Find where the given text appears and provide that cell's center as (X, Y) coordinate. 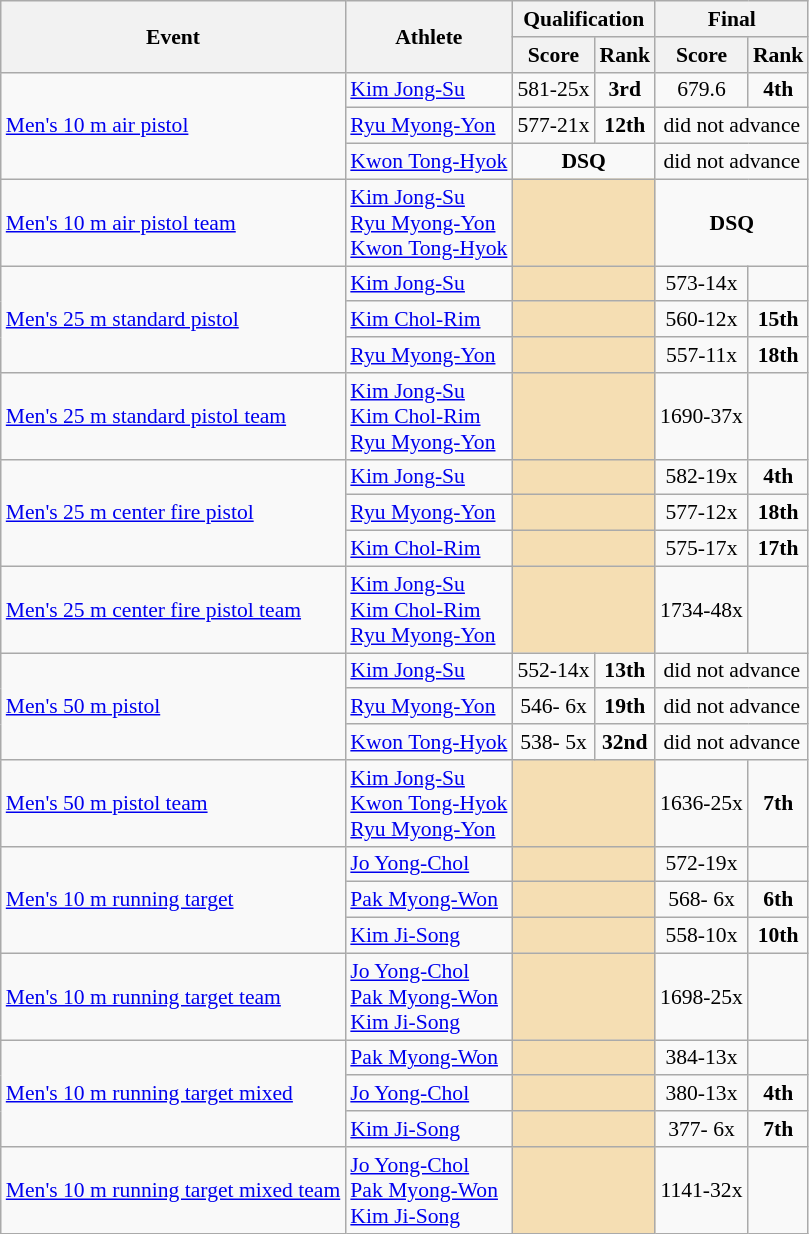
Kim Jong-SuRyu Myong-YonKwon Tong-Hyok (428, 222)
Men's 25 m standard pistol team (174, 416)
10th (778, 936)
Men's 25 m center fire pistol (174, 512)
1698-25x (702, 996)
575-17x (702, 549)
Men's 25 m center fire pistol team (174, 610)
Men's 10 m running target (174, 900)
560-12x (702, 320)
552-14x (553, 671)
Kim Jong-SuKwon Tong-HyokRyu Myong-Yon (428, 804)
19th (624, 707)
17th (778, 549)
6th (778, 900)
558-10x (702, 936)
Athlete (428, 36)
Men's 10 m running target mixed team (174, 1190)
1636-25x (702, 804)
568- 6x (702, 900)
Men's 50 m pistol (174, 706)
Final (732, 19)
377- 6x (702, 1129)
Men's 10 m air pistol (174, 126)
679.6 (702, 90)
1734-48x (702, 610)
538- 5x (553, 742)
Men's 25 m standard pistol (174, 320)
1141-32x (702, 1190)
1690-37x (702, 416)
13th (624, 671)
577-12x (702, 513)
384-13x (702, 1058)
Qualification (584, 19)
582-19x (702, 477)
572-19x (702, 864)
Men's 50 m pistol team (174, 804)
3rd (624, 90)
Event (174, 36)
Men's 10 m running target mixed (174, 1094)
Men's 10 m air pistol team (174, 222)
557-11x (702, 355)
380-13x (702, 1094)
577-21x (553, 126)
581-25x (553, 90)
15th (778, 320)
573-14x (702, 284)
32nd (624, 742)
546- 6x (553, 707)
12th (624, 126)
Men's 10 m running target team (174, 996)
